Output the [x, y] coordinate of the center of the cell containing the given text.  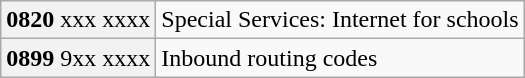
Inbound routing codes [340, 58]
0820 xxx xxxx [78, 20]
0899 9xx xxxx [78, 58]
Special Services: Internet for schools [340, 20]
